Provide the [X, Y] coordinate of the cell's center where the given text is located.  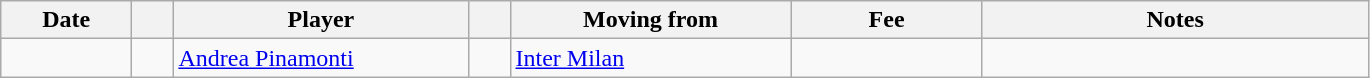
Notes [1175, 20]
Inter Milan [650, 58]
Player [321, 20]
Date [66, 20]
Andrea Pinamonti [321, 58]
Moving from [650, 20]
Fee [886, 20]
